Capture the cell that displays the provided text and extract its (x, y) central coordinate. 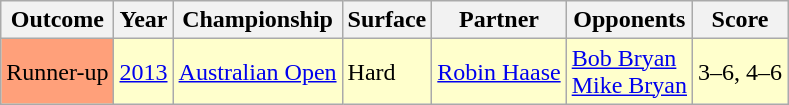
Outcome (58, 20)
Bob Bryan Mike Bryan (629, 72)
Australian Open (258, 72)
2013 (144, 72)
Score (740, 20)
Surface (387, 20)
Robin Haase (499, 72)
Championship (258, 20)
3–6, 4–6 (740, 72)
Opponents (629, 20)
Partner (499, 20)
Year (144, 20)
Hard (387, 72)
Runner-up (58, 72)
